Locate the cell with the specified text and output its (X, Y) center coordinate. 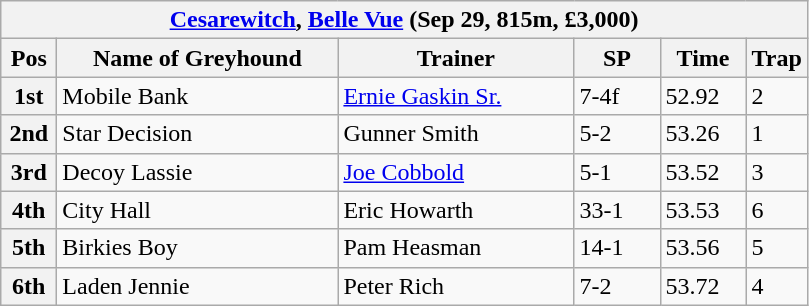
Ernie Gaskin Sr. (456, 96)
Star Decision (198, 134)
Name of Greyhound (198, 58)
Pos (29, 58)
Peter Rich (456, 286)
4th (29, 210)
Joe Cobbold (456, 172)
5 (776, 248)
2 (776, 96)
Birkies Boy (198, 248)
14-1 (617, 248)
7-4f (617, 96)
53.53 (703, 210)
53.26 (703, 134)
1 (776, 134)
2nd (29, 134)
Pam Heasman (456, 248)
Gunner Smith (456, 134)
Decoy Lassie (198, 172)
Eric Howarth (456, 210)
7-2 (617, 286)
6 (776, 210)
City Hall (198, 210)
Mobile Bank (198, 96)
5-1 (617, 172)
Cesarewitch, Belle Vue (Sep 29, 815m, £3,000) (404, 20)
5-2 (617, 134)
53.56 (703, 248)
3rd (29, 172)
SP (617, 58)
52.92 (703, 96)
4 (776, 286)
6th (29, 286)
53.52 (703, 172)
Laden Jennie (198, 286)
1st (29, 96)
Time (703, 58)
Trap (776, 58)
33-1 (617, 210)
Trainer (456, 58)
53.72 (703, 286)
3 (776, 172)
5th (29, 248)
